Identify which cell holds the provided text, then report its (x, y) central coordinate. 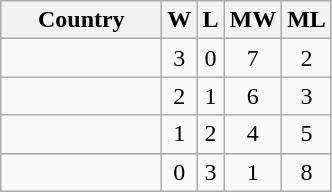
5 (307, 134)
MW (253, 20)
ML (307, 20)
Country (82, 20)
W (180, 20)
L (210, 20)
4 (253, 134)
6 (253, 96)
7 (253, 58)
8 (307, 172)
